Find where the given text appears and provide that cell's center as (x, y) coordinate. 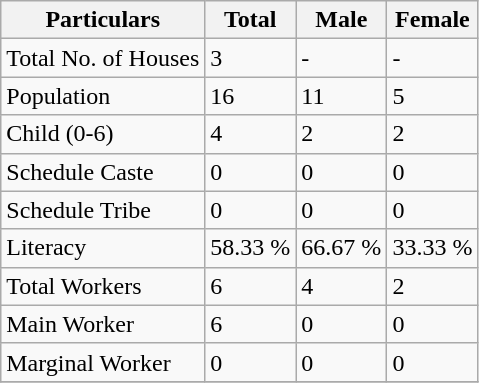
58.33 % (250, 248)
Particulars (103, 20)
16 (250, 96)
11 (342, 96)
Total No. of Houses (103, 58)
Child (0-6) (103, 134)
Population (103, 96)
Marginal Worker (103, 362)
Schedule Caste (103, 172)
Male (342, 20)
66.67 % (342, 248)
Female (432, 20)
Main Worker (103, 324)
5 (432, 96)
3 (250, 58)
Literacy (103, 248)
Schedule Tribe (103, 210)
Total Workers (103, 286)
Total (250, 20)
33.33 % (432, 248)
